Search for the cell housing the specified text and yield its (X, Y) center coordinate. 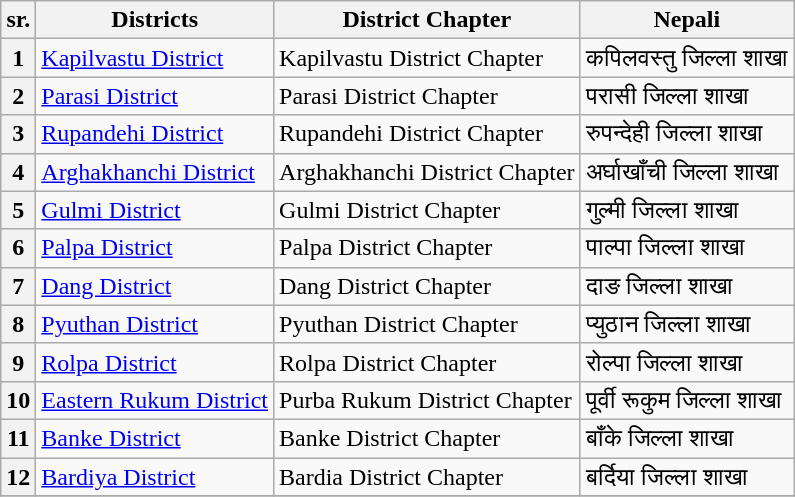
12 (18, 477)
10 (18, 400)
Rupandehi District (155, 134)
रोल्पा जिल्ला शाखा (687, 362)
पूर्वी रूकुम जिल्ला शाखा (687, 400)
Arghakhanchi District (155, 172)
7 (18, 286)
Purba Rukum District Chapter (428, 400)
Eastern Rukum District (155, 400)
Gulmi District (155, 210)
9 (18, 362)
Dang District (155, 286)
5 (18, 210)
1 (18, 58)
6 (18, 248)
Gulmi District Chapter (428, 210)
बर्दिया जिल्ला शाखा (687, 477)
पाल्पा जिल्ला शाखा (687, 248)
Bardia District Chapter (428, 477)
2 (18, 96)
Palpa District Chapter (428, 248)
4 (18, 172)
बाँके जिल्ला शाखा (687, 438)
Rolpa District Chapter (428, 362)
11 (18, 438)
गुल्मी जिल्ला शाखा (687, 210)
Districts (155, 20)
Rupandehi District Chapter (428, 134)
Rolpa District (155, 362)
दाङ जिल्ला शाखा (687, 286)
Kapilvastu District Chapter (428, 58)
8 (18, 324)
प्युठान जिल्ला शाखा (687, 324)
अर्घाखाँची जिल्ला शाखा (687, 172)
Arghakhanchi District Chapter (428, 172)
Banke District Chapter (428, 438)
Palpa District (155, 248)
Dang District Chapter (428, 286)
Nepali (687, 20)
Kapilvastu District (155, 58)
Bardiya District (155, 477)
sr. (18, 20)
District Chapter (428, 20)
3 (18, 134)
Banke District (155, 438)
Parasi District Chapter (428, 96)
Pyuthan District Chapter (428, 324)
कपिलवस्तु जिल्ला शाखा (687, 58)
Pyuthan District (155, 324)
Parasi District (155, 96)
परासी जिल्ला शाखा (687, 96)
रुपन्देही जिल्ला शाखा (687, 134)
